Return the [X, Y] coordinate for the center point of the cell that contains the specified text.  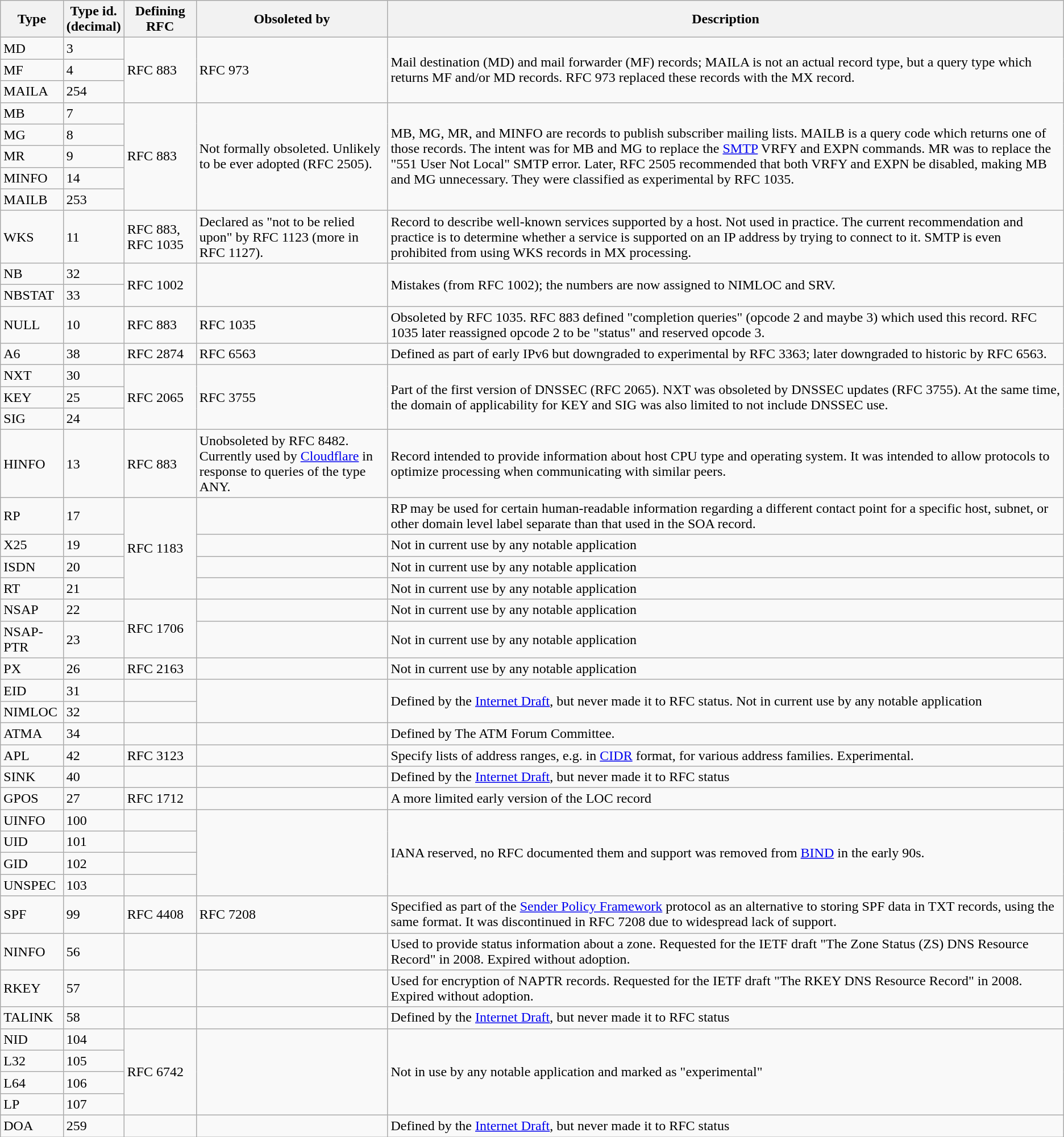
WKS [32, 236]
24 [93, 419]
259 [93, 1126]
31 [93, 690]
20 [93, 567]
RFC 2874 [160, 354]
LP [32, 1104]
56 [93, 952]
Description [725, 19]
RFC 3755 [292, 397]
34 [93, 733]
21 [93, 588]
103 [93, 885]
30 [93, 376]
Unobsoleted by RFC 8482. Currently used by Cloudflare in response to queries of the type ANY. [292, 464]
RFC 1183 [160, 548]
NBSTAT [32, 295]
19 [93, 545]
RFC 2163 [160, 669]
NINFO [32, 952]
101 [93, 842]
APL [32, 756]
A more limited early version of the LOC record [725, 799]
7 [93, 113]
RFC 2065 [160, 397]
11 [93, 236]
RFC 1035 [292, 324]
106 [93, 1082]
Mistakes (from RFC 1002); the numbers are now assigned to NIMLOC and SRV. [725, 284]
NXT [32, 376]
3 [93, 48]
Type id.(decimal) [93, 19]
NSAP-PTR [32, 639]
RKEY [32, 988]
25 [93, 397]
EID [32, 690]
L32 [32, 1061]
MD [32, 48]
8 [93, 135]
RFC 1706 [160, 629]
Defined as part of early IPv6 but downgraded to experimental by RFC 3363; later downgraded to historic by RFC 6563. [725, 354]
UID [32, 842]
GID [32, 864]
TALINK [32, 1018]
9 [93, 156]
253 [93, 200]
17 [93, 516]
MG [32, 135]
IANA reserved, no RFC documented them and support was removed from BIND in the early 90s. [725, 853]
NID [32, 1039]
14 [93, 178]
Defined by the Internet Draft, but never made it to RFC status. Not in current use by any notable application [725, 701]
NSAP [32, 610]
NIMLOC [32, 712]
Used for encryption of NAPTR records. Requested for the IETF draft "The RKEY DNS Resource Record" in 2008. Expired without adoption. [725, 988]
23 [93, 639]
100 [93, 820]
10 [93, 324]
X25 [32, 545]
105 [93, 1061]
NULL [32, 324]
RFC 883, RFC 1035 [160, 236]
Obsoleted by [292, 19]
RP [32, 516]
RFC 6742 [160, 1072]
RT [32, 588]
MAILB [32, 200]
Defining RFC [160, 19]
KEY [32, 397]
40 [93, 777]
SINK [32, 777]
RFC 4408 [160, 914]
RFC 973 [292, 70]
22 [93, 610]
ATMA [32, 733]
L64 [32, 1082]
254 [93, 92]
Type [32, 19]
38 [93, 354]
A6 [32, 354]
Declared as "not to be relied upon" by RFC 1123 (more in RFC 1127). [292, 236]
Not in use by any notable application and marked as "experimental" [725, 1072]
107 [93, 1104]
99 [93, 914]
Not formally obsoleted. Unlikely to be ever adopted (RFC 2505). [292, 156]
27 [93, 799]
RFC 3123 [160, 756]
4 [93, 70]
SIG [32, 419]
26 [93, 669]
42 [93, 756]
GPOS [32, 799]
Defined by The ATM Forum Committee. [725, 733]
RFC 6563 [292, 354]
SPF [32, 914]
HINFO [32, 464]
RFC 1712 [160, 799]
MAILA [32, 92]
NB [32, 273]
PX [32, 669]
MR [32, 156]
MINFO [32, 178]
UINFO [32, 820]
MF [32, 70]
Specify lists of address ranges, e.g. in CIDR format, for various address families. Experimental. [725, 756]
104 [93, 1039]
102 [93, 864]
33 [93, 295]
RFC 7208 [292, 914]
DOA [32, 1126]
13 [93, 464]
UNSPEC [32, 885]
MB [32, 113]
58 [93, 1018]
ISDN [32, 567]
57 [93, 988]
RFC 1002 [160, 284]
